Pinpoint the cell where the given text exists, returning its [x, y] midpoint coordinate. 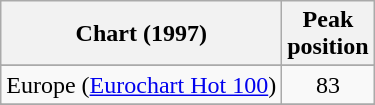
Europe (Eurochart Hot 100) [142, 85]
83 [328, 85]
Chart (1997) [142, 34]
Peakposition [328, 34]
